Extract the (x, y) coordinate from the center of the cell holding the provided text.  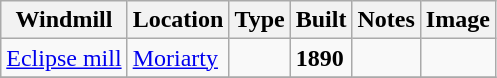
Eclipse mill (64, 58)
Moriarty (178, 58)
Image (458, 20)
Built (321, 20)
Notes (386, 20)
Windmill (64, 20)
Type (260, 20)
Location (178, 20)
1890 (321, 58)
